Pinpoint the cell where the given text exists, returning its (X, Y) midpoint coordinate. 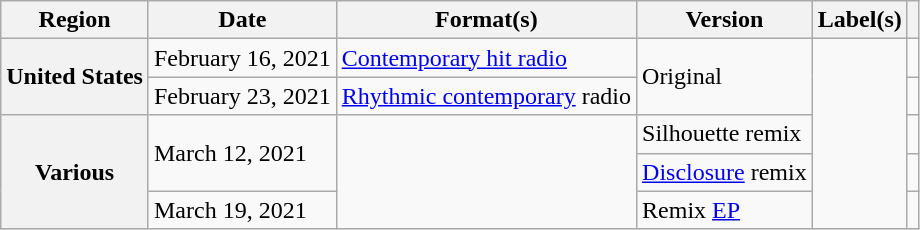
Region (75, 20)
Date (242, 20)
Rhythmic contemporary radio (486, 96)
Original (725, 77)
Various (75, 172)
February 23, 2021 (242, 96)
Silhouette remix (725, 134)
March 19, 2021 (242, 210)
Version (725, 20)
Remix EP (725, 210)
Label(s) (860, 20)
United States (75, 77)
February 16, 2021 (242, 58)
March 12, 2021 (242, 153)
Disclosure remix (725, 172)
Contemporary hit radio (486, 58)
Format(s) (486, 20)
